Search for the cell housing the specified text and yield its (x, y) center coordinate. 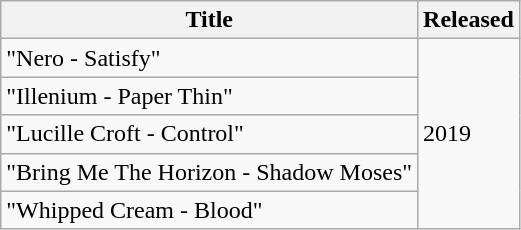
"Lucille Croft - Control" (210, 134)
"Bring Me The Horizon - Shadow Moses" (210, 172)
Released (469, 20)
2019 (469, 134)
"Nero - Satisfy" (210, 58)
"Whipped Cream - Blood" (210, 210)
Title (210, 20)
"Illenium - Paper Thin" (210, 96)
